Determine the (x, y) coordinate at the center of the cell enclosing the given text.  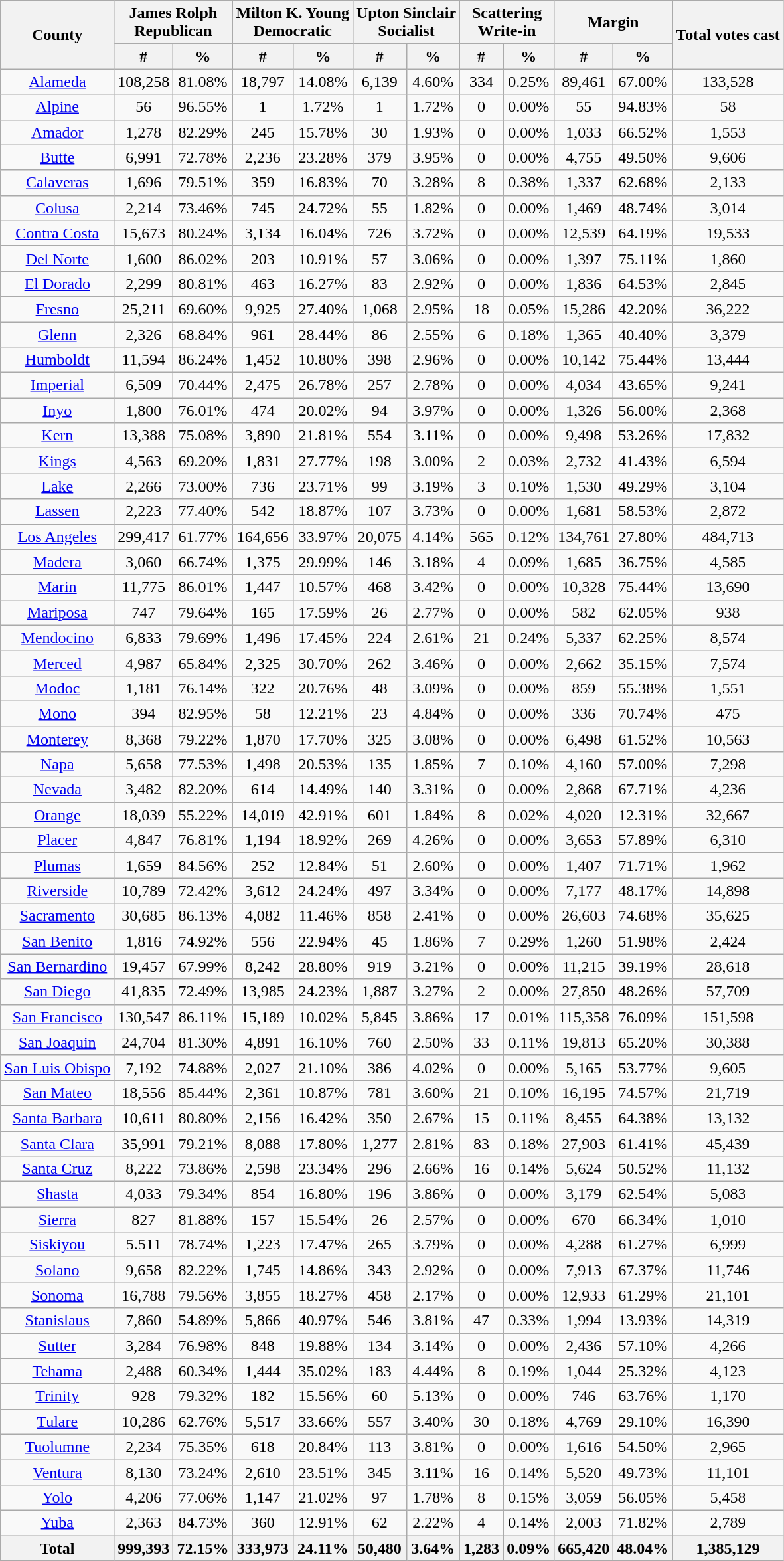
196 (380, 1194)
2,424 (728, 941)
64.38% (643, 1118)
76.81% (203, 840)
El Dorado (57, 284)
4,266 (728, 1346)
10,286 (143, 1422)
359 (263, 183)
15,673 (143, 233)
1,870 (263, 739)
20.84% (323, 1447)
Modoc (57, 688)
70 (380, 183)
0.02% (528, 815)
6 (482, 334)
10,328 (584, 587)
9,606 (728, 157)
2.17% (433, 1295)
61.77% (203, 537)
13,690 (728, 587)
4.14% (433, 537)
28,618 (728, 966)
8,222 (143, 1169)
3.28% (433, 183)
Fresno (57, 309)
3,890 (263, 436)
27.80% (643, 537)
16,195 (584, 1093)
6,594 (728, 461)
2,732 (584, 461)
6,310 (728, 840)
618 (263, 1447)
1,600 (143, 258)
19,533 (728, 233)
55.38% (643, 688)
36,222 (728, 309)
140 (380, 790)
56.05% (643, 1497)
151,598 (728, 1017)
1,326 (584, 411)
2,027 (263, 1067)
18,039 (143, 815)
Colusa (57, 208)
61.52% (643, 739)
81.08% (203, 82)
San Luis Obispo (57, 1067)
3,059 (584, 1497)
2,662 (584, 663)
1,277 (380, 1143)
0.25% (528, 82)
108,258 (143, 82)
21,101 (728, 1295)
16,390 (728, 1422)
1,278 (143, 132)
1,836 (584, 284)
Upton SinclairSocialist (406, 23)
53.26% (643, 436)
4,160 (584, 765)
665,420 (584, 1548)
2.41% (433, 916)
386 (380, 1067)
7,574 (728, 663)
Sacramento (57, 916)
25,211 (143, 309)
4.02% (433, 1067)
72.42% (203, 891)
463 (263, 284)
Mariposa (57, 612)
Total (57, 1548)
3,014 (728, 208)
73.00% (203, 486)
Santa Barbara (57, 1118)
9,605 (728, 1067)
69.60% (203, 309)
57.10% (643, 1346)
72.15% (203, 1548)
4.60% (433, 82)
33.97% (323, 537)
146 (380, 562)
62.54% (643, 1194)
245 (263, 132)
16.27% (323, 284)
1,994 (584, 1321)
Contra Costa (57, 233)
Yolo (57, 1497)
1,800 (143, 411)
2,789 (728, 1522)
13,388 (143, 436)
11,594 (143, 360)
3.06% (433, 258)
565 (482, 537)
50,480 (380, 1548)
859 (584, 688)
2,214 (143, 208)
61.29% (643, 1295)
Alpine (57, 107)
3.00% (433, 461)
96.55% (203, 107)
3.31% (433, 790)
2,236 (263, 157)
San Francisco (57, 1017)
18,556 (143, 1093)
54.50% (643, 1447)
12.84% (323, 866)
Sierra (57, 1220)
113 (380, 1447)
726 (380, 233)
747 (143, 612)
0.12% (528, 537)
1,033 (584, 132)
5,517 (263, 1422)
1,444 (263, 1371)
74.92% (203, 941)
41.43% (643, 461)
1,365 (584, 334)
62.05% (643, 612)
77.40% (203, 511)
24.23% (323, 992)
13,444 (728, 360)
68.84% (203, 334)
1.78% (433, 1497)
919 (380, 966)
67.99% (203, 966)
66.52% (643, 132)
0.15% (528, 1497)
2,234 (143, 1447)
198 (380, 461)
16.83% (323, 183)
5,520 (584, 1472)
5,845 (380, 1017)
0.24% (528, 638)
257 (380, 385)
80.81% (203, 284)
56.00% (643, 411)
3,179 (584, 1194)
Inyo (57, 411)
56 (143, 107)
28.80% (323, 966)
67.71% (643, 790)
133,528 (728, 82)
2,872 (728, 511)
48.04% (643, 1548)
61.41% (643, 1143)
14,019 (263, 815)
Milton K. YoungDemocratic (293, 23)
Los Angeles (57, 537)
20.53% (323, 765)
25.32% (643, 1371)
70.74% (643, 713)
17.47% (323, 1245)
0.38% (528, 183)
4.26% (433, 840)
76.01% (203, 411)
0.01% (528, 1017)
76.09% (643, 1017)
1.86% (433, 941)
53.77% (643, 1067)
36.75% (643, 562)
Ventura (57, 1472)
3,060 (143, 562)
398 (380, 360)
67.37% (643, 1270)
Butte (57, 157)
0.33% (528, 1321)
72.49% (203, 992)
Tehama (57, 1371)
23.71% (323, 486)
16,788 (143, 1295)
10.87% (323, 1093)
2,488 (143, 1371)
11,101 (728, 1472)
5,866 (263, 1321)
64.19% (643, 233)
3.72% (433, 233)
Total votes cast (728, 35)
84.56% (203, 866)
2,368 (728, 411)
614 (263, 790)
5,458 (728, 1497)
1,068 (380, 309)
35,991 (143, 1143)
3.46% (433, 663)
43.65% (643, 385)
1,044 (584, 1371)
2.78% (433, 385)
41,835 (143, 992)
51.98% (643, 941)
343 (380, 1270)
1.82% (433, 208)
San Joaquin (57, 1042)
23.51% (323, 1472)
30.70% (323, 663)
71.82% (643, 1522)
497 (380, 891)
0.29% (528, 941)
1,283 (482, 1548)
80.24% (203, 233)
0.03% (528, 461)
2,223 (143, 511)
554 (380, 436)
Madera (57, 562)
12.21% (323, 713)
394 (143, 713)
15,189 (263, 1017)
224 (380, 638)
1,260 (584, 941)
49.73% (643, 1472)
9,658 (143, 1270)
938 (728, 612)
350 (380, 1118)
2.55% (433, 334)
5,624 (584, 1169)
4,123 (728, 1371)
2,325 (263, 663)
265 (380, 1245)
6,833 (143, 638)
80.80% (203, 1118)
3 (482, 486)
1,962 (728, 866)
1,337 (584, 183)
4,891 (263, 1042)
Sonoma (57, 1295)
7,860 (143, 1321)
65.84% (203, 663)
86.13% (203, 916)
475 (728, 713)
1,223 (263, 1245)
12,933 (584, 1295)
5.511 (143, 1245)
17,832 (728, 436)
1,551 (728, 688)
39.19% (643, 966)
1,375 (263, 562)
556 (263, 941)
1,816 (143, 941)
1,696 (143, 183)
601 (380, 815)
79.64% (203, 612)
546 (380, 1321)
10.80% (323, 360)
Margin (613, 23)
42.20% (643, 309)
76.14% (203, 688)
2.81% (433, 1143)
1,447 (263, 587)
14.86% (323, 1270)
78.74% (203, 1245)
670 (584, 1220)
18.27% (323, 1295)
8,455 (584, 1118)
2,610 (263, 1472)
40.97% (323, 1321)
11,215 (584, 966)
334 (482, 82)
1,181 (143, 688)
1,147 (263, 1497)
8,242 (263, 966)
1,831 (263, 461)
82.29% (203, 132)
16.10% (323, 1042)
62.76% (203, 1422)
86.01% (203, 587)
115,358 (584, 1017)
66.34% (643, 1220)
27,850 (584, 992)
63.76% (643, 1396)
10,142 (584, 360)
Orange (57, 815)
16.04% (323, 233)
18 (482, 309)
57.89% (643, 840)
Mendocino (57, 638)
2.22% (433, 1522)
79.56% (203, 1295)
1,397 (584, 258)
760 (380, 1042)
4,847 (143, 840)
3,482 (143, 790)
17.59% (323, 612)
5.13% (433, 1396)
746 (584, 1396)
7,913 (584, 1270)
8,088 (263, 1143)
Santa Clara (57, 1143)
89,461 (584, 82)
79.69% (203, 638)
10,789 (143, 891)
9,498 (584, 436)
11,132 (728, 1169)
2,475 (263, 385)
26,603 (584, 916)
32,667 (728, 815)
20.02% (323, 411)
3.08% (433, 739)
203 (263, 258)
75.35% (203, 1447)
54.89% (203, 1321)
49.50% (643, 157)
3.18% (433, 562)
7,192 (143, 1067)
76.98% (203, 1346)
79.34% (203, 1194)
62.25% (643, 638)
2,133 (728, 183)
60 (380, 1396)
1,469 (584, 208)
1.93% (433, 132)
Tuolumne (57, 1447)
20,075 (380, 537)
19,457 (143, 966)
Kern (57, 436)
1.85% (433, 765)
79.21% (203, 1143)
San Benito (57, 941)
Napa (57, 765)
74.57% (643, 1093)
14,898 (728, 891)
157 (263, 1220)
57.00% (643, 765)
10.91% (323, 258)
17 (482, 1017)
21,719 (728, 1093)
1,530 (584, 486)
San Mateo (57, 1093)
135 (380, 765)
16.80% (323, 1194)
79.32% (203, 1396)
33.66% (323, 1422)
Alameda (57, 82)
5,658 (143, 765)
73.24% (203, 1472)
854 (263, 1194)
4,236 (728, 790)
15,286 (584, 309)
6,509 (143, 385)
134,761 (584, 537)
James RolphRepublican (173, 23)
73.86% (203, 1169)
73.46% (203, 208)
Shasta (57, 1194)
82.95% (203, 713)
1,496 (263, 638)
23.34% (323, 1169)
47 (482, 1321)
10.57% (323, 587)
1,452 (263, 360)
86.02% (203, 258)
65.20% (643, 1042)
Merced (57, 663)
17.70% (323, 739)
17.80% (323, 1143)
48.74% (643, 208)
12.91% (323, 1522)
1,681 (584, 511)
2.67% (433, 1118)
30,388 (728, 1042)
322 (263, 688)
4,033 (143, 1194)
2.66% (433, 1169)
50.52% (643, 1169)
6,999 (728, 1245)
8,574 (728, 638)
5,083 (728, 1194)
79.51% (203, 183)
72.78% (203, 157)
745 (263, 208)
961 (263, 334)
11,775 (143, 587)
20.76% (323, 688)
15 (482, 1118)
2,326 (143, 334)
Humboldt (57, 360)
360 (263, 1522)
97 (380, 1497)
16.42% (323, 1118)
6,139 (380, 82)
Trinity (57, 1396)
77.06% (203, 1497)
1,407 (584, 866)
24.72% (323, 208)
333,973 (263, 1548)
Siskiyou (57, 1245)
1,194 (263, 840)
2.77% (433, 612)
9,925 (263, 309)
55.22% (203, 815)
Del Norte (57, 258)
15.56% (323, 1396)
45 (380, 941)
2,845 (728, 284)
Stanislaus (57, 1321)
296 (380, 1169)
62 (380, 1522)
3,284 (143, 1346)
81.30% (203, 1042)
28.44% (323, 334)
10,563 (728, 739)
27.77% (323, 461)
3,379 (728, 334)
557 (380, 1422)
14.08% (323, 82)
4,288 (584, 1245)
49.29% (643, 486)
Tulare (57, 1422)
24,704 (143, 1042)
4,206 (143, 1497)
48.26% (643, 992)
3,612 (263, 891)
130,547 (143, 1017)
35,625 (728, 916)
1,659 (143, 866)
2.96% (433, 360)
Santa Cruz (57, 1169)
12.31% (643, 815)
9,241 (728, 385)
86 (380, 334)
3.42% (433, 587)
3.97% (433, 411)
62.68% (643, 183)
336 (584, 713)
57 (380, 258)
269 (380, 840)
48.17% (643, 891)
81.88% (203, 1220)
70.44% (203, 385)
858 (380, 916)
7,298 (728, 765)
107 (380, 511)
8,368 (143, 739)
48 (380, 688)
Glenn (57, 334)
13.93% (643, 1321)
Plumas (57, 866)
848 (263, 1346)
60.34% (203, 1371)
74.88% (203, 1067)
134 (380, 1346)
468 (380, 587)
77.53% (203, 765)
3.34% (433, 891)
0.19% (528, 1371)
Lassen (57, 511)
458 (380, 1295)
6,498 (584, 739)
4.44% (433, 1371)
35.02% (323, 1371)
299,417 (143, 537)
10.02% (323, 1017)
67.00% (643, 82)
21.02% (323, 1497)
6,991 (143, 157)
Placer (57, 840)
1,887 (380, 992)
27,903 (584, 1143)
79.22% (203, 739)
1.84% (433, 815)
1,745 (263, 1270)
11.46% (323, 916)
165 (263, 612)
94.83% (643, 107)
Solano (57, 1270)
57,709 (728, 992)
3.79% (433, 1245)
Nevada (57, 790)
66.74% (203, 562)
21.10% (323, 1067)
379 (380, 157)
24.11% (323, 1548)
82.20% (203, 790)
San Diego (57, 992)
3.60% (433, 1093)
736 (263, 486)
4,585 (728, 562)
County (57, 35)
33 (482, 1042)
18.92% (323, 840)
2,361 (263, 1093)
3.21% (433, 966)
2.95% (433, 309)
75.11% (643, 258)
1,685 (584, 562)
325 (380, 739)
2,598 (263, 1169)
928 (143, 1396)
11,746 (728, 1270)
35.15% (643, 663)
2,965 (728, 1447)
18.87% (323, 511)
8,130 (143, 1472)
5,337 (584, 638)
3.14% (433, 1346)
1,170 (728, 1396)
58.53% (643, 511)
86.24% (203, 360)
15.78% (323, 132)
345 (380, 1472)
3,104 (728, 486)
51 (380, 866)
183 (380, 1371)
71.71% (643, 866)
Lake (57, 486)
2.60% (433, 866)
69.20% (203, 461)
Amador (57, 132)
2,299 (143, 284)
3.19% (433, 486)
252 (263, 866)
2.57% (433, 1220)
San Bernardino (57, 966)
13,985 (263, 992)
Riverside (57, 891)
7,177 (584, 891)
0.05% (528, 309)
4,769 (584, 1422)
827 (143, 1220)
4,563 (143, 461)
4,020 (584, 815)
ScatteringWrite-in (507, 23)
40.40% (643, 334)
3,855 (263, 1295)
1,860 (728, 258)
21.81% (323, 436)
2.61% (433, 638)
4.84% (433, 713)
164,656 (263, 537)
75.08% (203, 436)
14,319 (728, 1321)
84.73% (203, 1522)
61.27% (643, 1245)
4,987 (143, 663)
3.64% (433, 1548)
4,034 (584, 385)
999,393 (143, 1548)
15.54% (323, 1220)
3.73% (433, 511)
1,010 (728, 1220)
582 (584, 612)
2,868 (584, 790)
1,385,129 (728, 1548)
4,755 (584, 157)
2,156 (263, 1118)
24.24% (323, 891)
781 (380, 1093)
22.94% (323, 941)
29.10% (643, 1422)
13,132 (728, 1118)
23.28% (323, 157)
3.95% (433, 157)
26.78% (323, 385)
30,685 (143, 916)
3.09% (433, 688)
74.68% (643, 916)
2,436 (584, 1346)
542 (263, 511)
1,553 (728, 132)
Monterey (57, 739)
3,653 (584, 840)
Calaveras (57, 183)
Marin (57, 587)
1,498 (263, 765)
64.53% (643, 284)
Kings (57, 461)
Yuba (57, 1522)
17.45% (323, 638)
29.99% (323, 562)
10,611 (143, 1118)
18,797 (263, 82)
19.88% (323, 1346)
27.40% (323, 309)
3,134 (263, 233)
82.22% (203, 1270)
45,439 (728, 1143)
14.49% (323, 790)
3.27% (433, 992)
262 (380, 663)
Sutter (57, 1346)
3.40% (433, 1422)
12,539 (584, 233)
484,713 (728, 537)
99 (380, 486)
2,003 (584, 1522)
Imperial (57, 385)
182 (263, 1396)
2,266 (143, 486)
19,813 (584, 1042)
42.91% (323, 815)
1,616 (584, 1447)
474 (263, 411)
5,165 (584, 1067)
85.44% (203, 1093)
94 (380, 411)
2,363 (143, 1522)
Mono (57, 713)
2.50% (433, 1042)
23 (380, 713)
86.11% (203, 1017)
4,082 (263, 916)
